Extract the (X, Y) coordinate from the center of the cell holding the provided text.  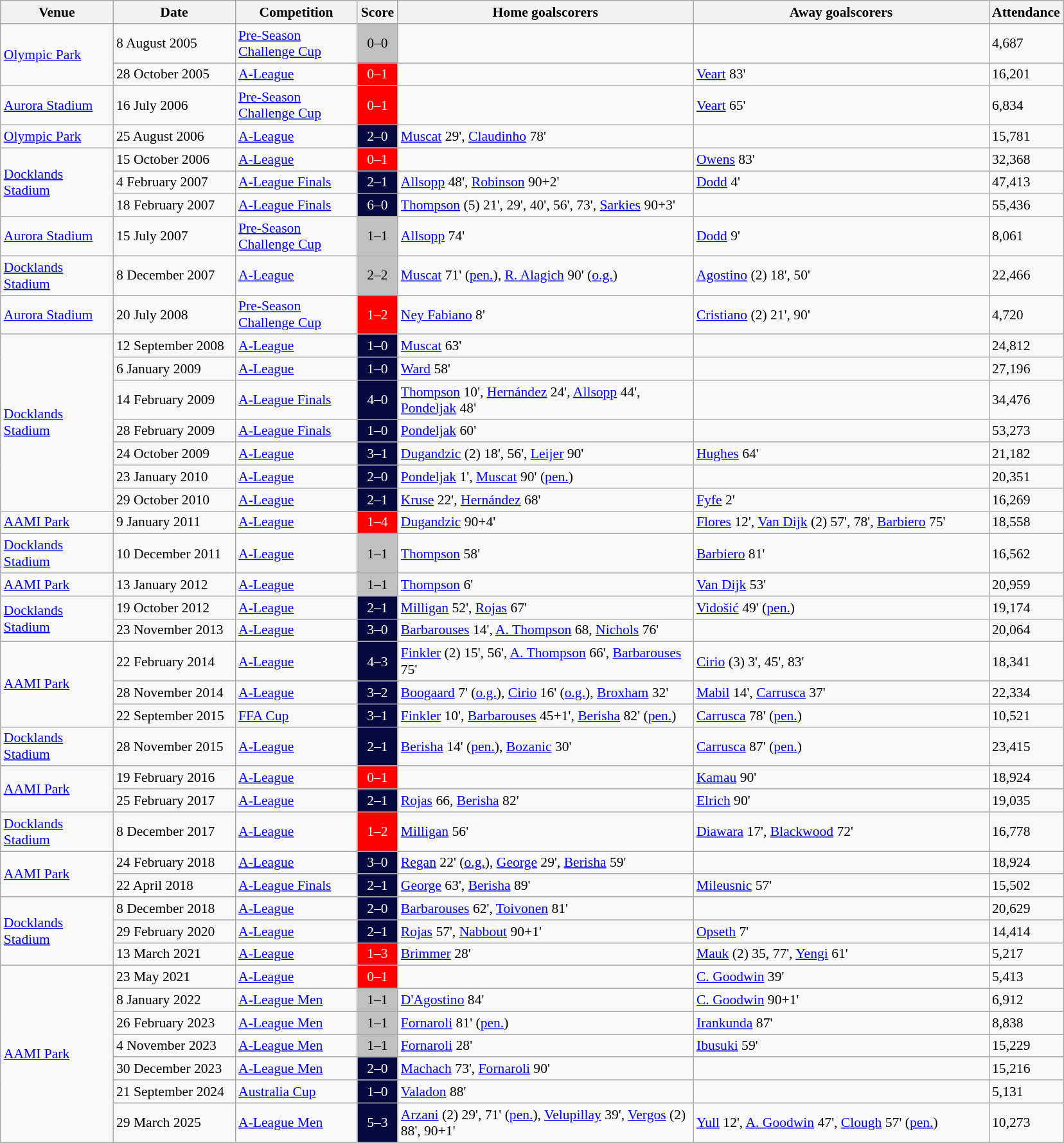
Kruse 22', Hernández 68' (545, 500)
22 September 2015 (174, 716)
28 November 2014 (174, 693)
Van Dijk 53' (841, 585)
Away goalscorers (841, 12)
Kamau 90' (841, 778)
Mabil 14', Carrusca 37' (841, 693)
24 October 2009 (174, 454)
5,217 (1026, 954)
Arzani (2) 29', 71' (pen.), Velupillay 39', Vergos (2) 88', 90+1' (545, 1123)
C. Goodwin 90+1' (841, 1000)
George 63', Berisha 89' (545, 886)
28 October 2005 (174, 75)
8 August 2005 (174, 44)
Finkler 10', Barbarouses 45+1', Berisha 82' (pen.) (545, 716)
24,812 (1026, 346)
20,064 (1026, 630)
20,351 (1026, 477)
Yull 12', A. Goodwin 47', Clough 57' (pen.) (841, 1123)
20,959 (1026, 585)
13 January 2012 (174, 585)
15,229 (1026, 1046)
15,502 (1026, 886)
Date (174, 12)
19,035 (1026, 801)
19 February 2016 (174, 778)
10,273 (1026, 1123)
Pondeljak 60' (545, 431)
Milligan 56' (545, 831)
15,216 (1026, 1069)
Score (378, 12)
Finkler (2) 15', 56', A. Thompson 66', Barbarouses 75' (545, 662)
4 November 2023 (174, 1046)
Fyfe 2' (841, 500)
22 April 2018 (174, 886)
28 February 2009 (174, 431)
Competition (296, 12)
Boogaard 7' (o.g.), Cirio 16' (o.g.), Broxham 32' (545, 693)
Muscat 71' (pen.), R. Alagich 90' (o.g.) (545, 275)
Fornaroli 81' (pen.) (545, 1023)
22,334 (1026, 693)
16 July 2006 (174, 105)
Brimmer 28' (545, 954)
10 December 2011 (174, 554)
Rojas 57', Nabbout 90+1' (545, 932)
14,414 (1026, 932)
Muscat 29', Claudinho 78' (545, 137)
6,834 (1026, 105)
23 November 2013 (174, 630)
Milligan 52', Rojas 67' (545, 608)
Allsopp 48', Robinson 90+2' (545, 182)
27,196 (1026, 369)
6–0 (378, 206)
Vidošić 49' (pen.) (841, 608)
Carrusca 78' (pen.) (841, 716)
21 September 2024 (174, 1092)
Agostino (2) 18', 50' (841, 275)
D'Agostino 84' (545, 1000)
Mauk (2) 35, 77', Yengi 61' (841, 954)
25 August 2006 (174, 137)
5,131 (1026, 1092)
C. Goodwin 39' (841, 977)
29 October 2010 (174, 500)
Thompson 6' (545, 585)
Dodd 9' (841, 236)
12 September 2008 (174, 346)
Cirio (3) 3', 45', 83' (841, 662)
Thompson 58' (545, 554)
Cristiano (2) 21', 90' (841, 315)
Opseth 7' (841, 932)
Muscat 63' (545, 346)
4–3 (378, 662)
19 October 2012 (174, 608)
Mileusnic 57' (841, 886)
8 January 2022 (174, 1000)
20,629 (1026, 908)
23,415 (1026, 747)
Pondeljak 1', Muscat 90' (pen.) (545, 477)
28 November 2015 (174, 747)
Dodd 4' (841, 182)
Dugandzic (2) 18', 56', Leijer 90' (545, 454)
4 February 2007 (174, 182)
20 July 2008 (174, 315)
Veart 65' (841, 105)
34,476 (1026, 400)
10,521 (1026, 716)
32,368 (1026, 159)
0–0 (378, 44)
Valadon 88' (545, 1092)
3–2 (378, 693)
19,174 (1026, 608)
30 December 2023 (174, 1069)
Barbarouses 14', A. Thompson 68, Nichols 76' (545, 630)
Ibusuki 59' (841, 1046)
18,341 (1026, 662)
53,273 (1026, 431)
Barbiero 81' (841, 554)
Diawara 17', Blackwood 72' (841, 831)
Attendance (1026, 12)
23 May 2021 (174, 977)
Berisha 14' (pen.), Bozanic 30' (545, 747)
16,562 (1026, 554)
21,182 (1026, 454)
Machach 73', Fornaroli 90' (545, 1069)
4,687 (1026, 44)
8,061 (1026, 236)
Thompson (5) 21', 29', 40', 56', 73', Sarkies 90+3' (545, 206)
Dugandzic 90+4' (545, 522)
4–0 (378, 400)
Ney Fabiano 8' (545, 315)
14 February 2009 (174, 400)
1–4 (378, 522)
Hughes 64' (841, 454)
47,413 (1026, 182)
15 October 2006 (174, 159)
15 July 2007 (174, 236)
16,778 (1026, 831)
Thompson 10', Hernández 24', Allsopp 44', Pondeljak 48' (545, 400)
Owens 83' (841, 159)
29 March 2025 (174, 1123)
Australia Cup (296, 1092)
8 December 2007 (174, 275)
13 March 2021 (174, 954)
Venue (57, 12)
Fornaroli 28' (545, 1046)
5–3 (378, 1123)
Elrich 90' (841, 801)
6,912 (1026, 1000)
2–2 (378, 275)
18 February 2007 (174, 206)
6 January 2009 (174, 369)
16,201 (1026, 75)
Ward 58' (545, 369)
15,781 (1026, 137)
Allsopp 74' (545, 236)
FFA Cup (296, 716)
24 February 2018 (174, 863)
22,466 (1026, 275)
9 January 2011 (174, 522)
Barbarouses 62', Toivonen 81' (545, 908)
16,269 (1026, 500)
18,558 (1026, 522)
Rojas 66, Berisha 82' (545, 801)
Veart 83' (841, 75)
Flores 12', Van Dijk (2) 57', 78', Barbiero 75' (841, 522)
Carrusca 87' (pen.) (841, 747)
55,436 (1026, 206)
4,720 (1026, 315)
Irankunda 87' (841, 1023)
Home goalscorers (545, 12)
22 February 2014 (174, 662)
23 January 2010 (174, 477)
8,838 (1026, 1023)
8 December 2018 (174, 908)
25 February 2017 (174, 801)
5,413 (1026, 977)
26 February 2023 (174, 1023)
8 December 2017 (174, 831)
Regan 22' (o.g.), George 29', Berisha 59' (545, 863)
29 February 2020 (174, 932)
1–3 (378, 954)
